Identify which cell holds the provided text, then report its [X, Y] central coordinate. 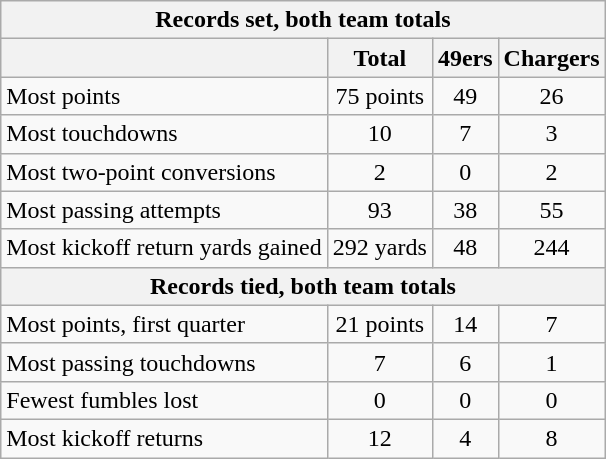
244 [552, 248]
55 [552, 210]
75 points [380, 96]
10 [380, 134]
49ers [465, 58]
4 [465, 438]
Most points [164, 96]
48 [465, 248]
Total [380, 58]
93 [380, 210]
Records tied, both team totals [303, 286]
12 [380, 438]
8 [552, 438]
Most two-point conversions [164, 172]
26 [552, 96]
Records set, both team totals [303, 20]
Most points, first quarter [164, 324]
49 [465, 96]
6 [465, 362]
1 [552, 362]
14 [465, 324]
Most kickoff return yards gained [164, 248]
38 [465, 210]
Fewest fumbles lost [164, 400]
Chargers [552, 58]
Most kickoff returns [164, 438]
292 yards [380, 248]
Most passing attempts [164, 210]
21 points [380, 324]
Most touchdowns [164, 134]
3 [552, 134]
Most passing touchdowns [164, 362]
